From the cell containing the given text, extract its center point as [x, y] coordinate. 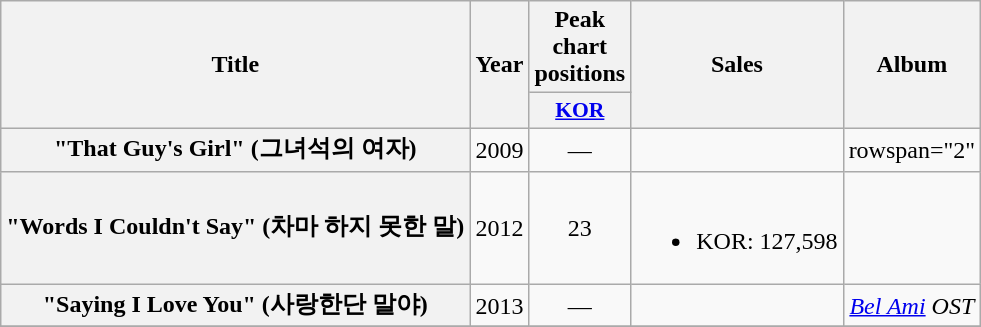
"Words I Couldn't Say" (차마 하지 못한 말) [236, 228]
KOR [580, 111]
2009 [500, 150]
Peak chart positions [580, 47]
Sales [737, 65]
"Saying I Love You" (사랑한단 말야) [236, 306]
Year [500, 65]
KOR: 127,598 [737, 228]
Bel Ami OST [912, 306]
2012 [500, 228]
2013 [500, 306]
"That Guy's Girl" (그녀석의 여자) [236, 150]
23 [580, 228]
Album [912, 65]
Title [236, 65]
rowspan="2" [912, 150]
